Pinpoint the cell where the given text exists, returning its (X, Y) midpoint coordinate. 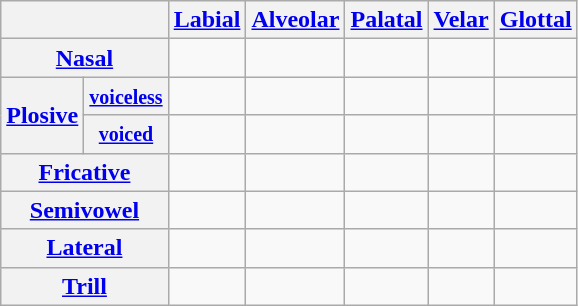
Glottal (536, 20)
voiced (126, 134)
Trill (84, 286)
Lateral (84, 248)
Fricative (84, 172)
Alveolar (296, 20)
Palatal (386, 20)
Labial (207, 20)
Nasal (84, 58)
Semivowel (84, 210)
voiceless (126, 96)
Velar (461, 20)
Plosive (42, 115)
